Determine the (x, y) coordinate at the center of the cell enclosing the given text.  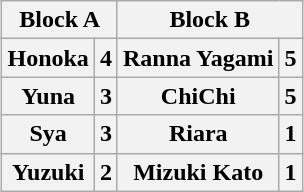
Mizuki Kato (198, 172)
2 (106, 172)
Yuzuki (48, 172)
ChiChi (198, 96)
Block B (210, 20)
Riara (198, 134)
Block A (60, 20)
4 (106, 58)
Honoka (48, 58)
Ranna Yagami (198, 58)
Sya (48, 134)
Yuna (48, 96)
